Pinpoint the cell where the given text exists, returning its (x, y) midpoint coordinate. 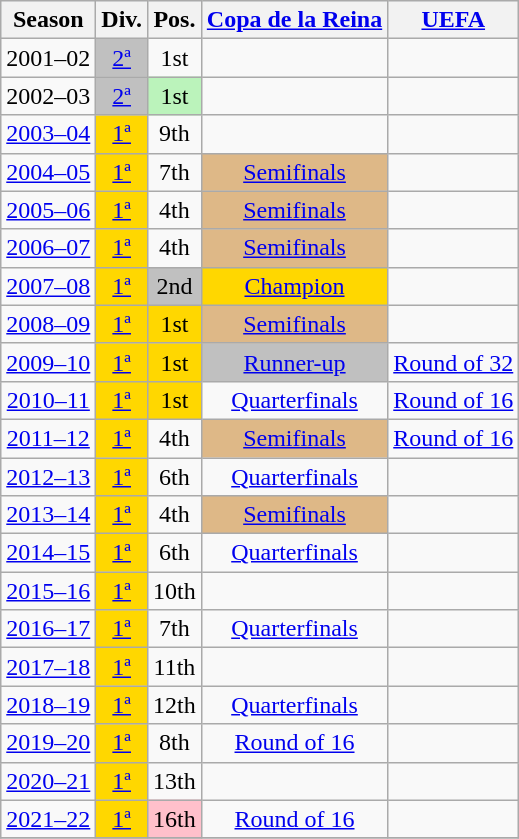
11th (175, 667)
2020–21 (48, 781)
12th (175, 705)
Div. (122, 20)
Runner-up (294, 362)
16th (175, 819)
2009–10 (48, 362)
2005–06 (48, 210)
2018–19 (48, 705)
2006–07 (48, 248)
Round of 32 (454, 362)
2017–18 (48, 667)
2014–15 (48, 553)
2003–04 (48, 134)
2012–13 (48, 477)
Champion (294, 286)
2021–22 (48, 819)
UEFA (454, 20)
2019–20 (48, 743)
2016–17 (48, 629)
2011–12 (48, 438)
2002–03 (48, 96)
13th (175, 781)
10th (175, 591)
Season (48, 20)
Copa de la Reina (294, 20)
2010–11 (48, 400)
2008–09 (48, 324)
2007–08 (48, 286)
2015–16 (48, 591)
2001–02 (48, 58)
2004–05 (48, 172)
Pos. (175, 20)
9th (175, 134)
2nd (175, 286)
2013–14 (48, 515)
8th (175, 743)
